Search for the cell housing the specified text and yield its (x, y) center coordinate. 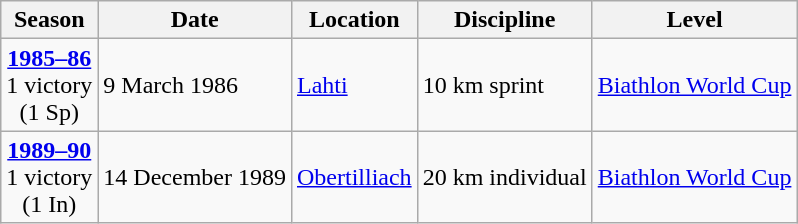
Lahti (354, 85)
Location (354, 20)
Season (50, 20)
20 km individual (504, 177)
1985–86 1 victory (1 Sp) (50, 85)
Level (694, 20)
Discipline (504, 20)
Date (195, 20)
1989–90 1 victory (1 In) (50, 177)
10 km sprint (504, 85)
9 March 1986 (195, 85)
Obertilliach (354, 177)
14 December 1989 (195, 177)
